From the cell containing the given text, extract its center point as [x, y] coordinate. 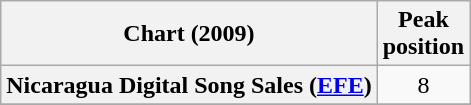
Nicaragua Digital Song Sales (EFE) [189, 85]
Peakposition [423, 34]
Chart (2009) [189, 34]
8 [423, 85]
